Detect which cell encompasses the target text, then output its [X, Y] center coordinate. 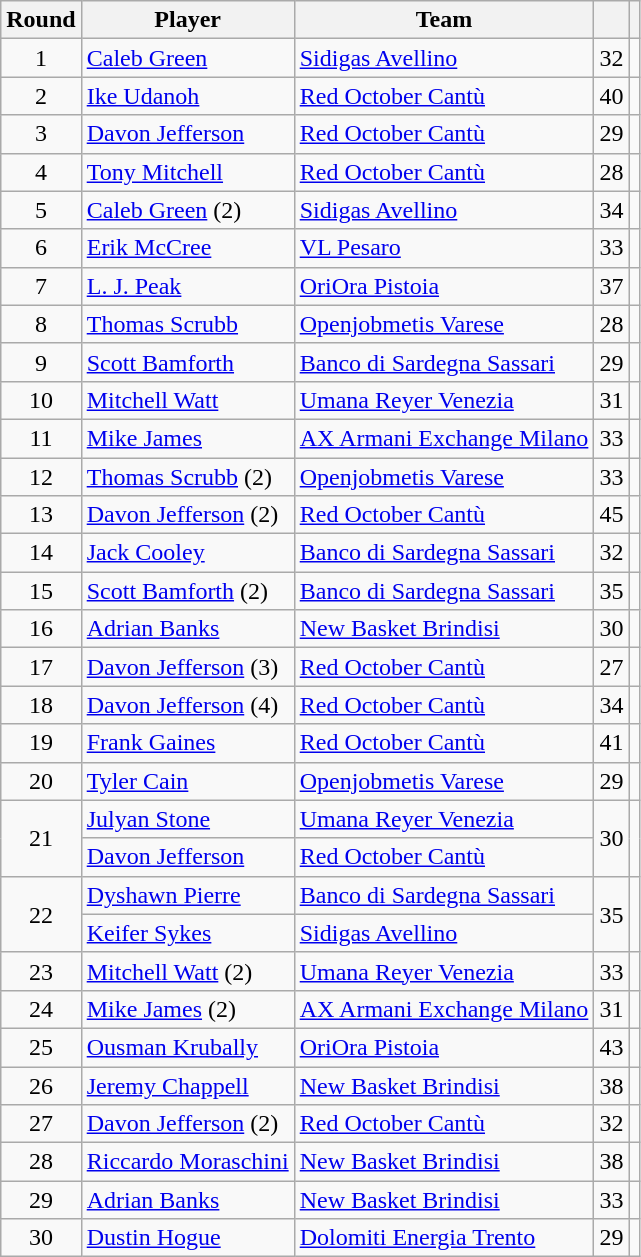
Round [41, 20]
26 [41, 1085]
Scott Bamforth [188, 362]
20 [41, 781]
Erik McCree [188, 248]
Dolomiti Energia Trento [444, 1238]
41 [612, 743]
45 [612, 515]
17 [41, 667]
Scott Bamforth (2) [188, 591]
43 [612, 1047]
4 [41, 172]
37 [612, 286]
7 [41, 286]
Mitchell Watt (2) [188, 971]
18 [41, 705]
Davon Jefferson (4) [188, 705]
24 [41, 1009]
Davon Jefferson (3) [188, 667]
15 [41, 591]
8 [41, 324]
Keifer Sykes [188, 933]
Mitchell Watt [188, 400]
Riccardo Moraschini [188, 1162]
Caleb Green (2) [188, 210]
14 [41, 553]
Ike Udanoh [188, 96]
19 [41, 743]
Dustin Hogue [188, 1238]
1 [41, 58]
23 [41, 971]
Caleb Green [188, 58]
3 [41, 134]
22 [41, 914]
Mike James [188, 438]
2 [41, 96]
16 [41, 629]
Jeremy Chappell [188, 1085]
Thomas Scrubb [188, 324]
Jack Cooley [188, 553]
Dyshawn Pierre [188, 895]
40 [612, 96]
Thomas Scrubb (2) [188, 477]
Player [188, 20]
VL Pesaro [444, 248]
12 [41, 477]
L. J. Peak [188, 286]
9 [41, 362]
10 [41, 400]
Mike James (2) [188, 1009]
Team [444, 20]
21 [41, 838]
Tyler Cain [188, 781]
Frank Gaines [188, 743]
25 [41, 1047]
Tony Mitchell [188, 172]
Ousman Krubally [188, 1047]
5 [41, 210]
13 [41, 515]
11 [41, 438]
6 [41, 248]
Julyan Stone [188, 819]
